For the text-containing cell, return its midpoint in (X, Y) coordinate format. 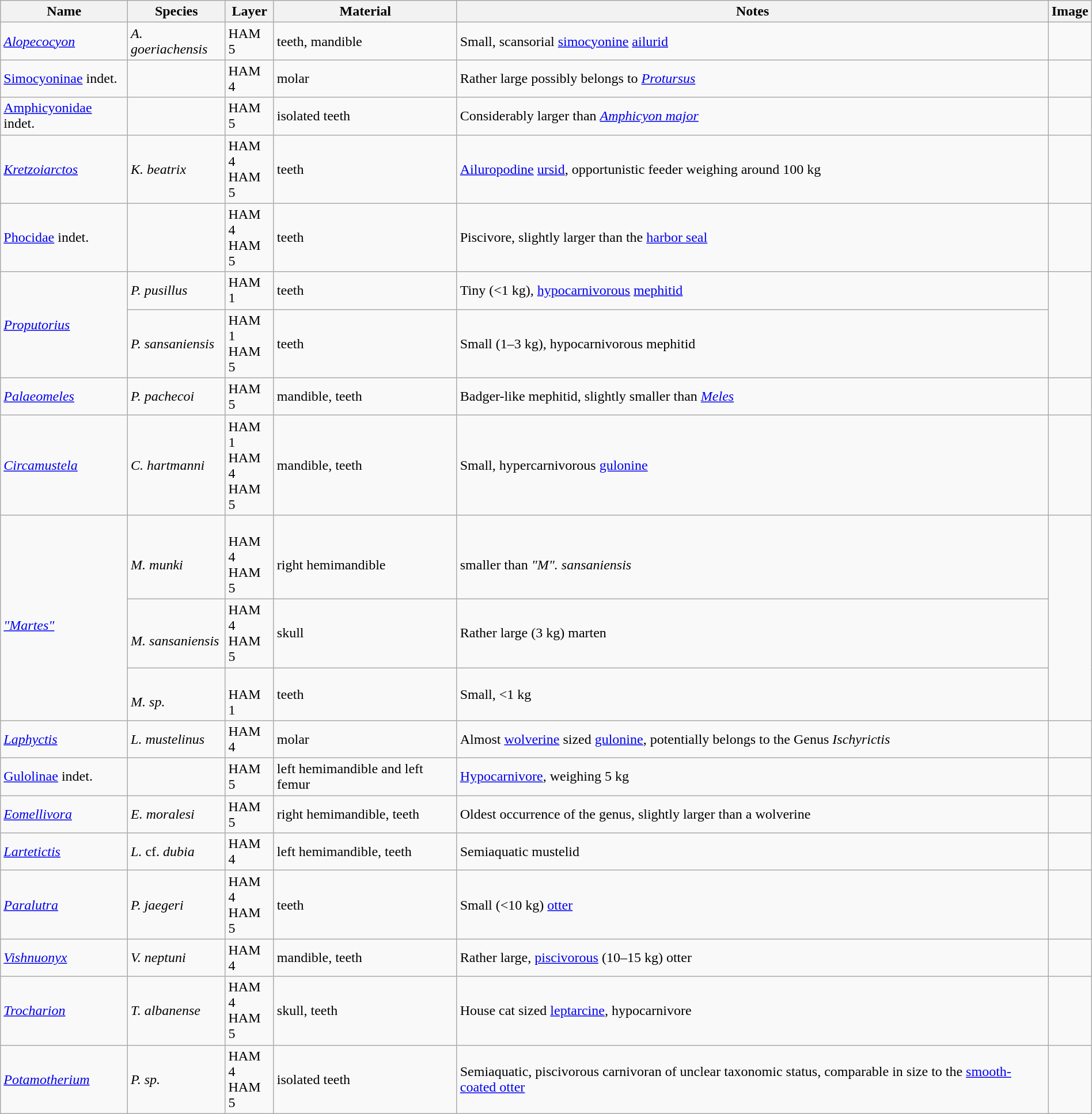
Simocyoninae indet. (65, 78)
Notes (752, 12)
Lartetictis (65, 852)
Gulolinae indet. (65, 777)
E. moralesi (176, 814)
Vishnuonyx (65, 958)
Kretzoiarctos (65, 169)
Palaeomeles (65, 396)
Layer (249, 12)
Rather large, piscivorous (10–15 kg) otter (752, 958)
Paralutra (65, 905)
P. sp. (176, 1079)
House cat sized leptarcine, hypocarnivore (752, 1011)
Ailuropodine ursid, opportunistic feeder weighing around 100 kg (752, 169)
Trocharion (65, 1011)
A. goeriachensis (176, 41)
Rather large (3 kg) marten (752, 633)
P. jaegeri (176, 905)
HAM 1HAM 4HAM 5 (249, 465)
Considerably larger than Amphicyon major (752, 116)
Small, hypercarnivorous gulonine (752, 465)
Badger-like mephitid, slightly smaller than Meles (752, 396)
Oldest occurrence of the genus, slightly larger than a wolverine (752, 814)
L. cf. dubia (176, 852)
"Martes" (65, 617)
Small, <1 kg (752, 694)
Semiaquatic mustelid (752, 852)
C. hartmanni (176, 465)
Alopecocyon (65, 41)
right hemimandible (365, 557)
left hemimandible, teeth (365, 852)
Species (176, 12)
M. sp. (176, 694)
skull (365, 633)
V. neptuni (176, 958)
P. pusillus (176, 290)
Eomellivora (65, 814)
Small (1–3 kg), hypocarnivorous mephitid (752, 343)
Image (1070, 12)
Small (<10 kg) otter (752, 905)
M. sansaniensis (176, 633)
P. pachecoi (176, 396)
Semiaquatic, piscivorous carnivoran of unclear taxonomic status, comparable in size to the smooth-coated otter (752, 1079)
K. beatrix (176, 169)
T. albanense (176, 1011)
smaller than "M". sansaniensis (752, 557)
HAM 1HAM 5 (249, 343)
Laphyctis (65, 739)
L. mustelinus (176, 739)
Proputorius (65, 325)
Piscivore, slightly larger than the harbor seal (752, 237)
Name (65, 12)
Potamotherium (65, 1079)
teeth, mandible (365, 41)
Phocidae indet. (65, 237)
Rather large possibly belongs to Protursus (752, 78)
skull, teeth (365, 1011)
P. sansaniensis (176, 343)
Small, scansorial simocyonine ailurid (752, 41)
Amphicyonidae indet. (65, 116)
Hypocarnivore, weighing 5 kg (752, 777)
right hemimandible, teeth (365, 814)
left hemimandible and left femur (365, 777)
Tiny (<1 kg), hypocarnivorous mephitid (752, 290)
Circamustela (65, 465)
Almost wolverine sized gulonine, potentially belongs to the Genus Ischyrictis (752, 739)
Material (365, 12)
M. munki (176, 557)
